Identify which cell holds the provided text, then report its (x, y) central coordinate. 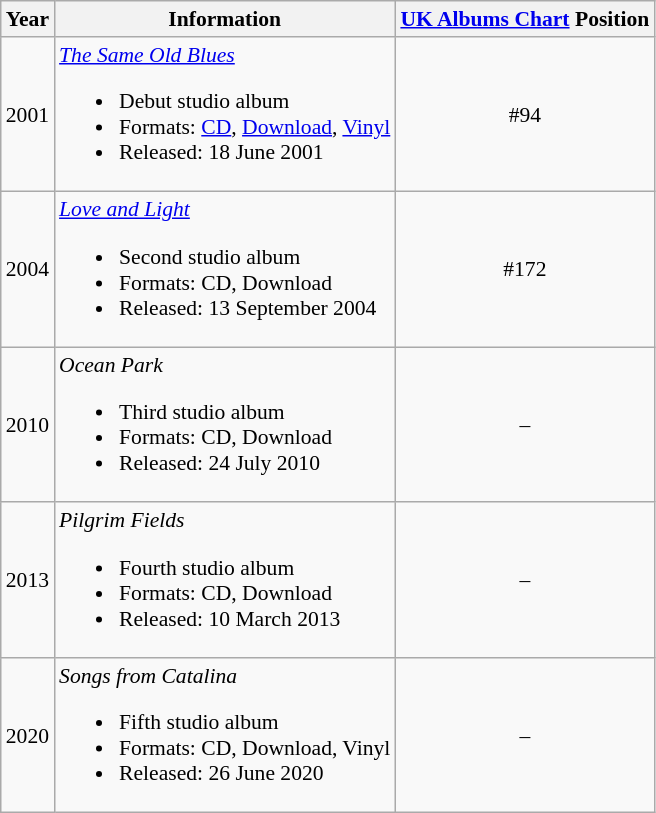
The Same Old BluesDebut studio albumFormats: CD, Download, VinylReleased: 18 June 2001 (224, 114)
2013 (28, 580)
2020 (28, 736)
2010 (28, 424)
Ocean ParkThird studio albumFormats: CD, DownloadReleased: 24 July 2010 (224, 424)
Information (224, 19)
Year (28, 19)
UK Albums Chart Position (524, 19)
Love and LightSecond studio albumFormats: CD, DownloadReleased: 13 September 2004 (224, 270)
Pilgrim FieldsFourth studio albumFormats: CD, DownloadReleased: 10 March 2013 (224, 580)
2004 (28, 270)
2001 (28, 114)
#94 (524, 114)
#172 (524, 270)
Songs from CatalinaFifth studio albumFormats: CD, Download, VinylReleased: 26 June 2020 (224, 736)
